Search for the cell housing the specified text and yield its (X, Y) center coordinate. 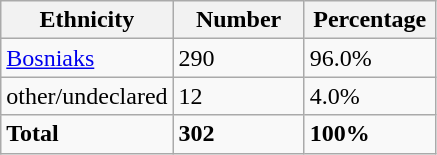
Bosniaks (87, 58)
290 (238, 58)
302 (238, 134)
Total (87, 134)
96.0% (370, 58)
12 (238, 96)
4.0% (370, 96)
100% (370, 134)
Percentage (370, 20)
Ethnicity (87, 20)
other/undeclared (87, 96)
Number (238, 20)
